Provide the (x, y) coordinate of the cell's center where the given text is located.  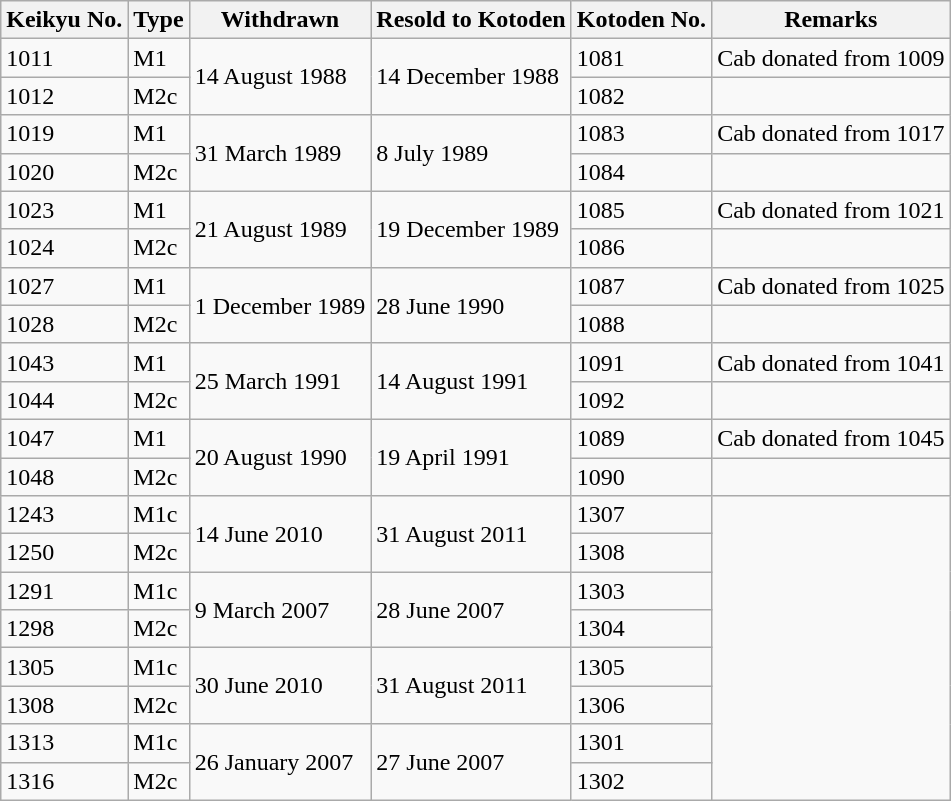
1302 (641, 781)
1 December 1989 (280, 305)
26 January 2007 (280, 762)
Cab donated from 1017 (831, 134)
1027 (64, 286)
30 June 2010 (280, 686)
28 June 2007 (471, 610)
1303 (641, 591)
1012 (64, 96)
1089 (641, 438)
1291 (64, 591)
1024 (64, 248)
21 August 1989 (280, 229)
Type (158, 20)
1088 (641, 324)
1028 (64, 324)
1307 (641, 515)
1084 (641, 172)
1250 (64, 553)
9 March 2007 (280, 610)
1304 (641, 629)
20 August 1990 (280, 457)
Cab donated from 1025 (831, 286)
1092 (641, 400)
Resold to Kotoden (471, 20)
1011 (64, 58)
1091 (641, 362)
1298 (64, 629)
1048 (64, 477)
1087 (641, 286)
19 April 1991 (471, 457)
1306 (641, 705)
1023 (64, 210)
Remarks (831, 20)
25 March 1991 (280, 381)
14 June 2010 (280, 534)
1044 (64, 400)
Withdrawn (280, 20)
27 June 2007 (471, 762)
1301 (641, 743)
1085 (641, 210)
31 March 1989 (280, 153)
8 July 1989 (471, 153)
14 August 1991 (471, 381)
Keikyu No. (64, 20)
1316 (64, 781)
1081 (641, 58)
Kotoden No. (641, 20)
1313 (64, 743)
1086 (641, 248)
1043 (64, 362)
1243 (64, 515)
14 December 1988 (471, 77)
Cab donated from 1009 (831, 58)
Cab donated from 1045 (831, 438)
1083 (641, 134)
1020 (64, 172)
1019 (64, 134)
14 August 1988 (280, 77)
1047 (64, 438)
Cab donated from 1021 (831, 210)
28 June 1990 (471, 305)
1082 (641, 96)
1090 (641, 477)
19 December 1989 (471, 229)
Cab donated from 1041 (831, 362)
